Return the [x, y] coordinate for the center point of the cell that contains the specified text.  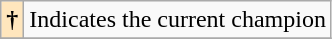
† [12, 20]
Indicates the current champion [178, 20]
